For the text-containing cell, return its midpoint in [x, y] coordinate format. 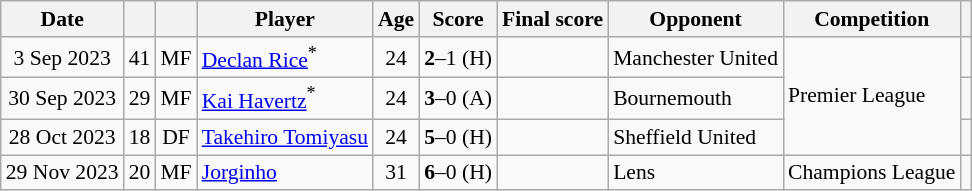
5–0 (H) [458, 137]
Champions League [872, 173]
Manchester United [696, 58]
3 Sep 2023 [62, 58]
Declan Rice* [285, 58]
Takehiro Tomiyasu [285, 137]
Score [458, 19]
18 [140, 137]
20 [140, 173]
30 Sep 2023 [62, 98]
2–1 (H) [458, 58]
Date [62, 19]
Competition [872, 19]
28 Oct 2023 [62, 137]
6–0 (H) [458, 173]
Premier League [872, 96]
Lens [696, 173]
Player [285, 19]
31 [396, 173]
Age [396, 19]
Sheffield United [696, 137]
Bournemouth [696, 98]
Jorginho [285, 173]
3–0 (A) [458, 98]
29 [140, 98]
41 [140, 58]
Final score [552, 19]
Kai Havertz* [285, 98]
Opponent [696, 19]
29 Nov 2023 [62, 173]
DF [176, 137]
